Determine the (x, y) coordinate at the center of the cell enclosing the given text.  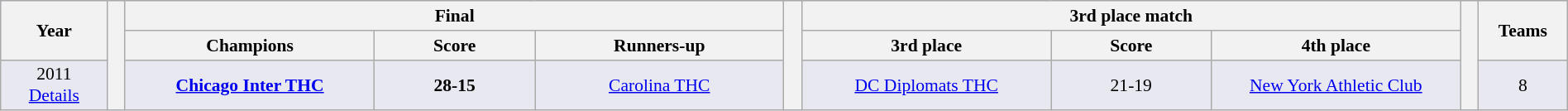
3rd place match (1131, 16)
28-15 (455, 84)
4th place (1336, 46)
Teams (1523, 30)
8 (1523, 84)
Final (455, 16)
Chicago Inter THC (250, 84)
Champions (250, 46)
Carolina THC (660, 84)
Year (55, 30)
New York Athletic Club (1336, 84)
Runners-up (660, 46)
DC Diplomats THC (926, 84)
3rd place (926, 46)
2011Details (55, 84)
21-19 (1131, 84)
